Find where the given text appears and provide that cell's center as [X, Y] coordinate. 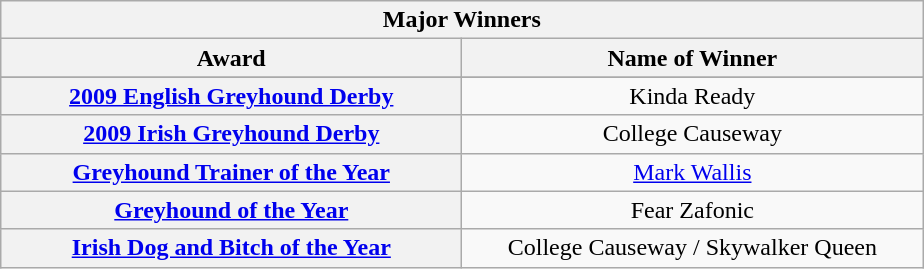
Name of Winner [692, 58]
Irish Dog and Bitch of the Year [232, 248]
College Causeway / Skywalker Queen [692, 248]
Greyhound of the Year [232, 210]
Fear Zafonic [692, 210]
Kinda Ready [692, 96]
2009 English Greyhound Derby [232, 96]
College Causeway [692, 134]
Greyhound Trainer of the Year [232, 172]
2009 Irish Greyhound Derby [232, 134]
Award [232, 58]
Major Winners [462, 20]
Mark Wallis [692, 172]
